Return (X, Y) of the center of cell containing provided text 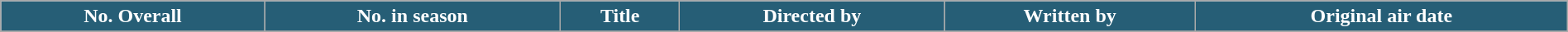
Original air date (1381, 16)
Directed by (812, 16)
Written by (1070, 16)
No. in season (412, 16)
No. Overall (132, 16)
Title (619, 16)
